Extract the (x, y) coordinate from the center of the cell holding the provided text.  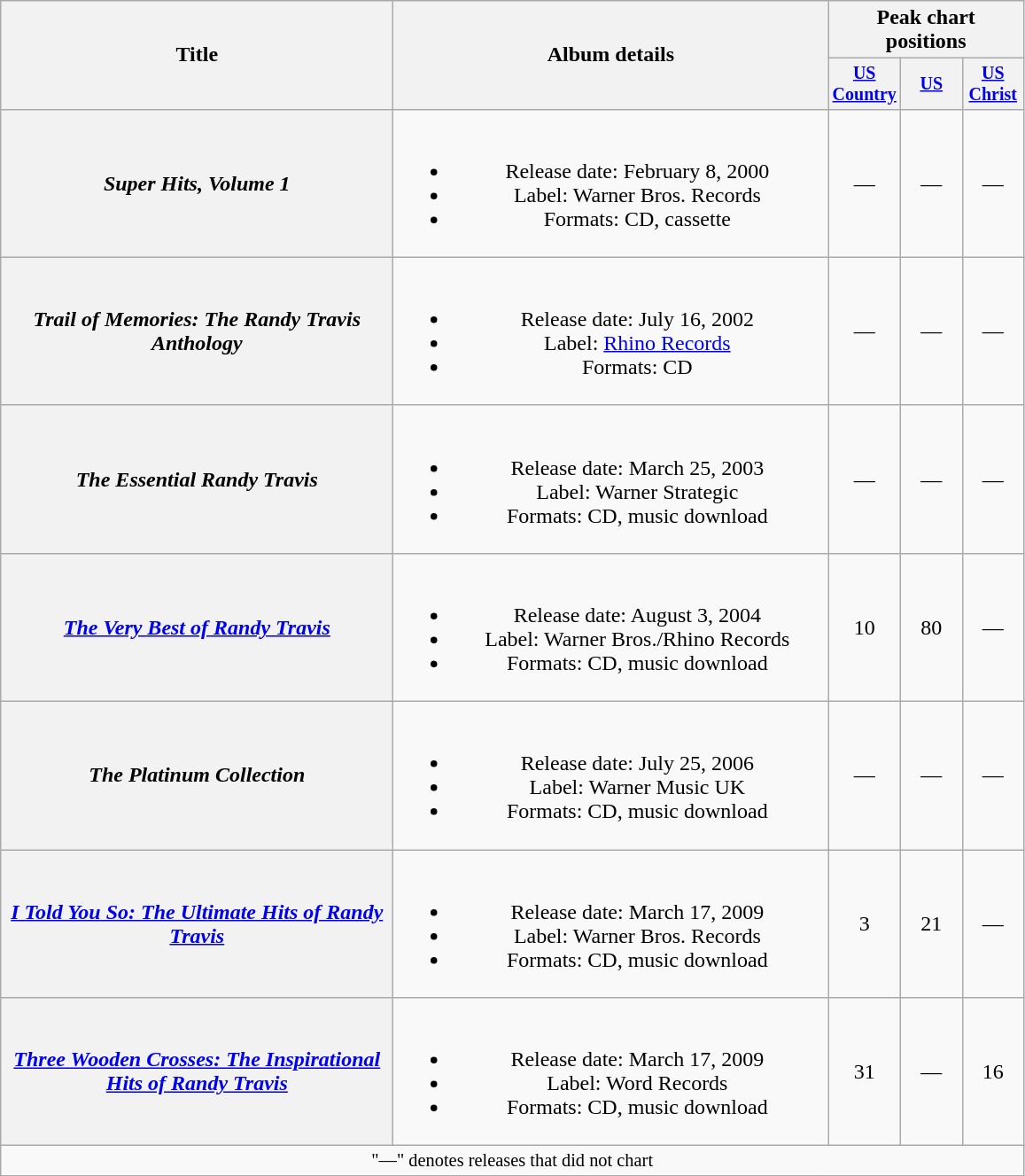
Album details (611, 55)
Release date: July 16, 2002Label: Rhino RecordsFormats: CD (611, 331)
The Essential Randy Travis (197, 479)
Super Hits, Volume 1 (197, 183)
Peak chartpositions (927, 30)
Three Wooden Crosses: The Inspirational Hits of Randy Travis (197, 1072)
Release date: March 17, 2009Label: Word RecordsFormats: CD, music download (611, 1072)
I Told You So: The Ultimate Hits of Randy Travis (197, 923)
Release date: March 17, 2009Label: Warner Bros. RecordsFormats: CD, music download (611, 923)
31 (865, 1072)
US Christ (992, 83)
Trail of Memories: The Randy Travis Anthology (197, 331)
Release date: August 3, 2004Label: Warner Bros./Rhino RecordsFormats: CD, music download (611, 627)
Release date: February 8, 2000Label: Warner Bros. RecordsFormats: CD, cassette (611, 183)
10 (865, 627)
80 (932, 627)
Release date: March 25, 2003Label: Warner StrategicFormats: CD, music download (611, 479)
16 (992, 1072)
The Very Best of Randy Travis (197, 627)
The Platinum Collection (197, 776)
3 (865, 923)
US (932, 83)
Title (197, 55)
Release date: July 25, 2006Label: Warner Music UKFormats: CD, music download (611, 776)
US Country (865, 83)
"—" denotes releases that did not chart (512, 1161)
21 (932, 923)
